Provide the (x, y) coordinate of the cell's center where the given text is located.  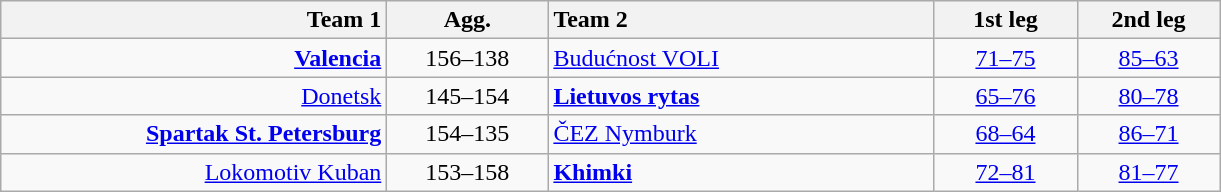
154–135 (468, 134)
Valencia (194, 58)
81–77 (1148, 172)
Team 2 (741, 20)
ČEZ Nymburk (741, 134)
65–76 (1006, 96)
Agg. (468, 20)
72–81 (1006, 172)
Khimki (741, 172)
Spartak St. Petersburg (194, 134)
Budućnost VOLI (741, 58)
Team 1 (194, 20)
85–63 (1148, 58)
Lokomotiv Kuban (194, 172)
2nd leg (1148, 20)
Lietuvos rytas (741, 96)
86–71 (1148, 134)
145–154 (468, 96)
156–138 (468, 58)
153–158 (468, 172)
1st leg (1006, 20)
71–75 (1006, 58)
80–78 (1148, 96)
68–64 (1006, 134)
Donetsk (194, 96)
